From the cell containing the given text, extract its center point as [x, y] coordinate. 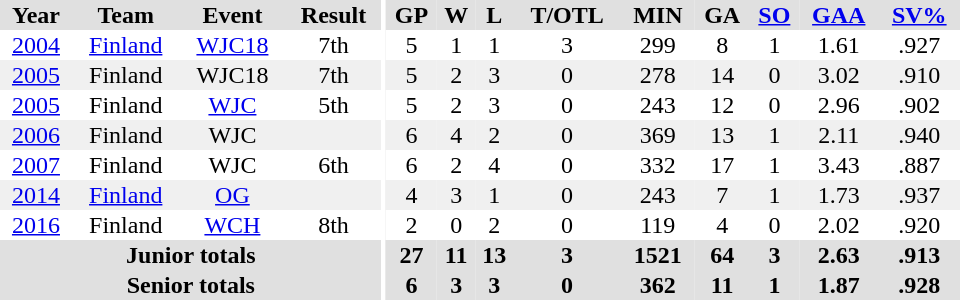
.920 [920, 225]
SO [774, 15]
3.43 [838, 165]
8 [722, 45]
.887 [920, 165]
1.73 [838, 195]
362 [658, 285]
3.02 [838, 75]
2.63 [838, 255]
SV% [920, 15]
2.96 [838, 105]
2.11 [838, 135]
.940 [920, 135]
.927 [920, 45]
GP [412, 15]
GA [722, 15]
299 [658, 45]
.928 [920, 285]
.910 [920, 75]
T/OTL [567, 15]
1.87 [838, 285]
6th [333, 165]
Year [36, 15]
1.61 [838, 45]
MIN [658, 15]
2016 [36, 225]
W [456, 15]
2004 [36, 45]
Senior totals [191, 285]
.902 [920, 105]
Result [333, 15]
8th [333, 225]
17 [722, 165]
2014 [36, 195]
2.02 [838, 225]
GAA [838, 15]
119 [658, 225]
Team [126, 15]
L [494, 15]
332 [658, 165]
64 [722, 255]
5th [333, 105]
7 [722, 195]
2007 [36, 165]
.913 [920, 255]
14 [722, 75]
.937 [920, 195]
Junior totals [191, 255]
27 [412, 255]
2006 [36, 135]
Event [233, 15]
12 [722, 105]
1521 [658, 255]
OG [233, 195]
369 [658, 135]
WCH [233, 225]
278 [658, 75]
